Identify which cell holds the provided text, then report its [X, Y] central coordinate. 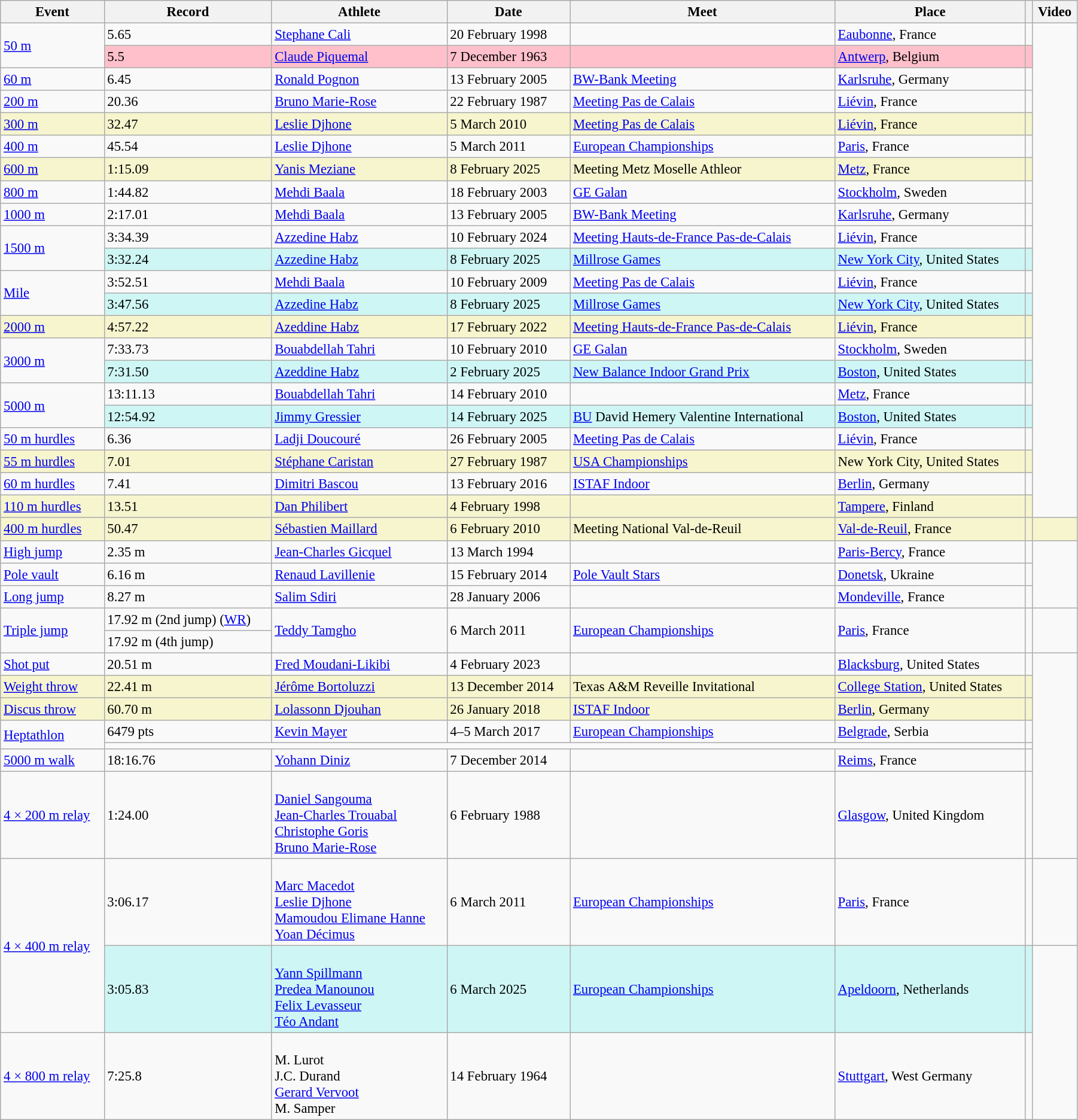
Stuttgart, West Germany [930, 1076]
28 January 2006 [508, 596]
17.92 m (2nd jump) (WR) [188, 619]
Event [53, 12]
Antwerp, Belgium [930, 57]
Meeting National Val-de-Reuil [702, 529]
6.36 [188, 439]
Marc MacedotLeslie DjhoneMamoudou Elimane HanneYoan Décimus [359, 902]
Stephane Cali [359, 35]
1000 m [53, 214]
Renaud Lavillenie [359, 574]
27 February 1987 [508, 462]
Mile [53, 293]
60.70 m [188, 709]
Salim Sdiri [359, 596]
4 February 2023 [508, 664]
8.27 m [188, 596]
Video [1055, 12]
60 m hurdles [53, 484]
3000 m [53, 360]
17 February 2022 [508, 327]
14 February 1964 [508, 1076]
Belgrade, Serbia [930, 732]
200 m [53, 102]
7:33.73 [188, 349]
USA Championships [702, 462]
13 February 2016 [508, 484]
6.45 [188, 80]
M. LurotJ.C. DurandGerard VervootM. Samper [359, 1076]
18 February 2003 [508, 192]
Jean-Charles Gicquel [359, 552]
15 February 2014 [508, 574]
Eaubonne, France [930, 35]
400 m hurdles [53, 529]
20.51 m [188, 664]
Tampere, Finland [930, 507]
6 February 2010 [508, 529]
Dimitri Bascou [359, 484]
Date [508, 12]
7 December 2014 [508, 760]
13 December 2014 [508, 687]
Jimmy Gressier [359, 417]
2:17.01 [188, 214]
College Station, United States [930, 687]
3:47.56 [188, 305]
Daniel SangoumaJean-Charles TrouabalChristophe GorisBruno Marie-Rose [359, 815]
High jump [53, 552]
3:05.83 [188, 990]
Glasgow, United Kingdom [930, 815]
2 February 2025 [508, 372]
14 February 2025 [508, 417]
50 m hurdles [53, 439]
13.51 [188, 507]
Sébastien Maillard [359, 529]
Donetsk, Ukraine [930, 574]
32.47 [188, 124]
4 × 800 m relay [53, 1076]
14 February 2010 [508, 394]
18:16.76 [188, 760]
4 February 1998 [508, 507]
5.5 [188, 57]
Mondeville, France [930, 596]
55 m hurdles [53, 462]
Ladji Doucouré [359, 439]
17.92 m (4th jump) [188, 642]
10 February 2010 [508, 349]
3:06.17 [188, 902]
110 m hurdles [53, 507]
Blacksburg, United States [930, 664]
1:24.00 [188, 815]
Lolassonn Djouhan [359, 709]
26 January 2018 [508, 709]
45.54 [188, 147]
Yann SpillmannPredea ManounouFelix LevasseurTéo Andant [359, 990]
13 March 1994 [508, 552]
Reims, France [930, 760]
1:15.09 [188, 169]
Ronald Pognon [359, 80]
Val-de-Reuil, France [930, 529]
1:44.82 [188, 192]
50.47 [188, 529]
7.41 [188, 484]
4–5 March 2017 [508, 732]
Pole Vault Stars [702, 574]
Kevin Mayer [359, 732]
Meeting Metz Moselle Athleor [702, 169]
2.35 m [188, 552]
6479 pts [188, 732]
10 February 2024 [508, 237]
10 February 2009 [508, 282]
50 m [53, 45]
7.01 [188, 462]
20 February 1998 [508, 35]
Paris-Bercy, France [930, 552]
Record [188, 12]
4 × 400 m relay [53, 945]
Fred Moudani-Likibi [359, 664]
Discus throw [53, 709]
7:25.8 [188, 1076]
600 m [53, 169]
5 March 2010 [508, 124]
New Balance Indoor Grand Prix [702, 372]
Stéphane Caristan [359, 462]
Meet [702, 12]
22.41 m [188, 687]
Yanis Meziane [359, 169]
Teddy Tamgho [359, 631]
300 m [53, 124]
Athlete [359, 12]
6 February 1988 [508, 815]
Weight throw [53, 687]
22 February 1987 [508, 102]
800 m [53, 192]
3:32.24 [188, 259]
6.16 m [188, 574]
Yohann Diniz [359, 760]
Jérôme Bortoluzzi [359, 687]
26 February 2005 [508, 439]
Dan Philibert [359, 507]
12:54.92 [188, 417]
Shot put [53, 664]
BU David Hemery Valentine International [702, 417]
3:52.51 [188, 282]
3:34.39 [188, 237]
Triple jump [53, 631]
1500 m [53, 248]
7 December 1963 [508, 57]
Pole vault [53, 574]
60 m [53, 80]
Heptathlon [53, 735]
Texas A&M Reveille Invitational [702, 687]
Apeldoorn, Netherlands [930, 990]
Bruno Marie-Rose [359, 102]
13:11.13 [188, 394]
7:31.50 [188, 372]
Claude Piquemal [359, 57]
5.65 [188, 35]
Place [930, 12]
5000 m walk [53, 760]
4:57.22 [188, 327]
4 × 200 m relay [53, 815]
400 m [53, 147]
5000 m [53, 406]
Long jump [53, 596]
20.36 [188, 102]
5 March 2011 [508, 147]
2000 m [53, 327]
6 March 2025 [508, 990]
